Determine the (X, Y) coordinate at the center of the cell enclosing the given text.  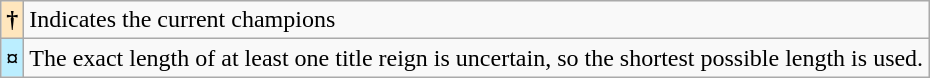
¤ (12, 58)
† (12, 20)
Indicates the current champions (476, 20)
The exact length of at least one title reign is uncertain, so the shortest possible length is used. (476, 58)
